Provide the [X, Y] coordinate of the cell's center where the given text is located.  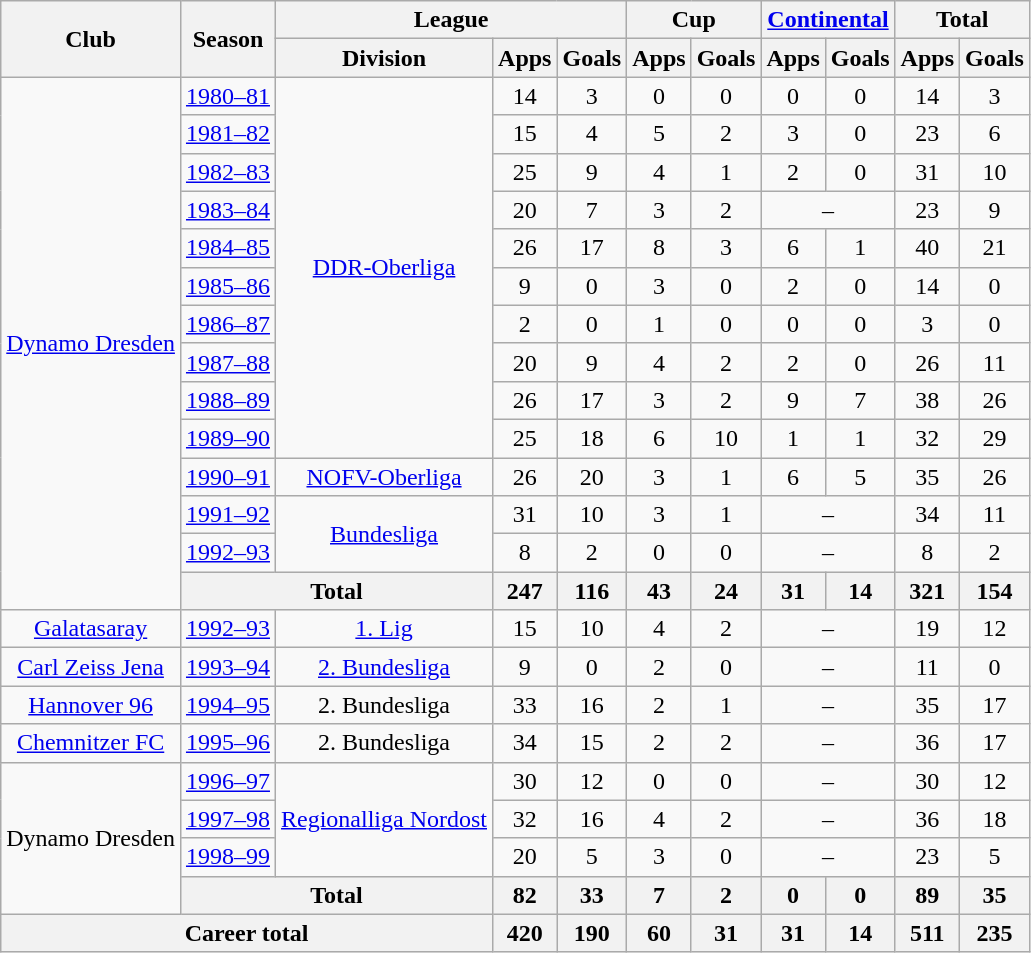
1. Lig [384, 629]
Bundesliga [384, 534]
1987–88 [228, 362]
1981–82 [228, 134]
511 [927, 933]
Club [91, 39]
Carl Zeiss Jena [91, 667]
Division [384, 58]
1996–97 [228, 781]
1991–92 [228, 515]
154 [995, 591]
Cup [694, 20]
Season [228, 39]
1986–87 [228, 324]
89 [927, 895]
21 [995, 248]
1997–98 [228, 819]
1983–84 [228, 210]
321 [927, 591]
Career total [247, 933]
1990–91 [228, 477]
1980–81 [228, 96]
1998–99 [228, 857]
19 [927, 629]
Hannover 96 [91, 705]
NOFV-Oberliga [384, 477]
1982–83 [228, 172]
29 [995, 438]
1993–94 [228, 667]
League [452, 20]
60 [659, 933]
24 [726, 591]
82 [525, 895]
1988–89 [228, 400]
40 [927, 248]
420 [525, 933]
Galatasaray [91, 629]
Regionalliga Nordost [384, 819]
43 [659, 591]
1984–85 [228, 248]
Continental [828, 20]
247 [525, 591]
1994–95 [228, 705]
190 [592, 933]
38 [927, 400]
1985–86 [228, 286]
Chemnitzer FC [91, 743]
235 [995, 933]
1995–96 [228, 743]
1989–90 [228, 438]
DDR-Oberliga [384, 268]
116 [592, 591]
